Pinpoint the cell where the given text exists, returning its [x, y] midpoint coordinate. 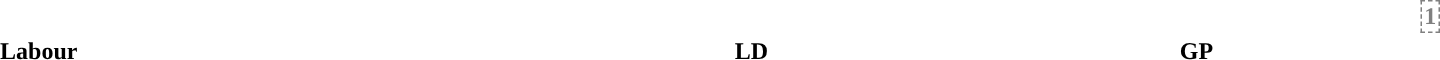
2 [751, 16]
